Scan for the cell matching the given text and deliver its (X, Y) coordinate at center. 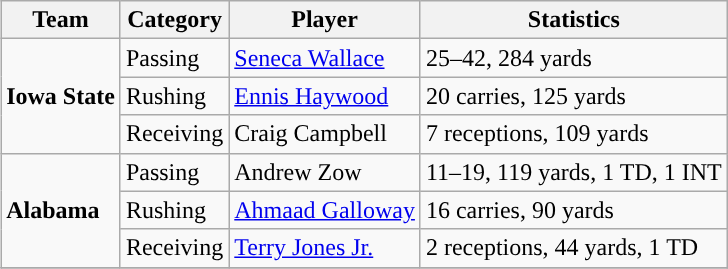
Category (174, 20)
Seneca Wallace (325, 58)
Team (61, 20)
20 carries, 125 yards (574, 96)
Ennis Haywood (325, 96)
25–42, 284 yards (574, 58)
Iowa State (61, 96)
16 carries, 90 yards (574, 210)
Player (325, 20)
Craig Campbell (325, 134)
Alabama (61, 210)
2 receptions, 44 yards, 1 TD (574, 248)
Ahmaad Galloway (325, 210)
Terry Jones Jr. (325, 248)
11–19, 119 yards, 1 TD, 1 INT (574, 172)
Statistics (574, 20)
Andrew Zow (325, 172)
7 receptions, 109 yards (574, 134)
